Pinpoint the cell where the given text exists, returning its [X, Y] midpoint coordinate. 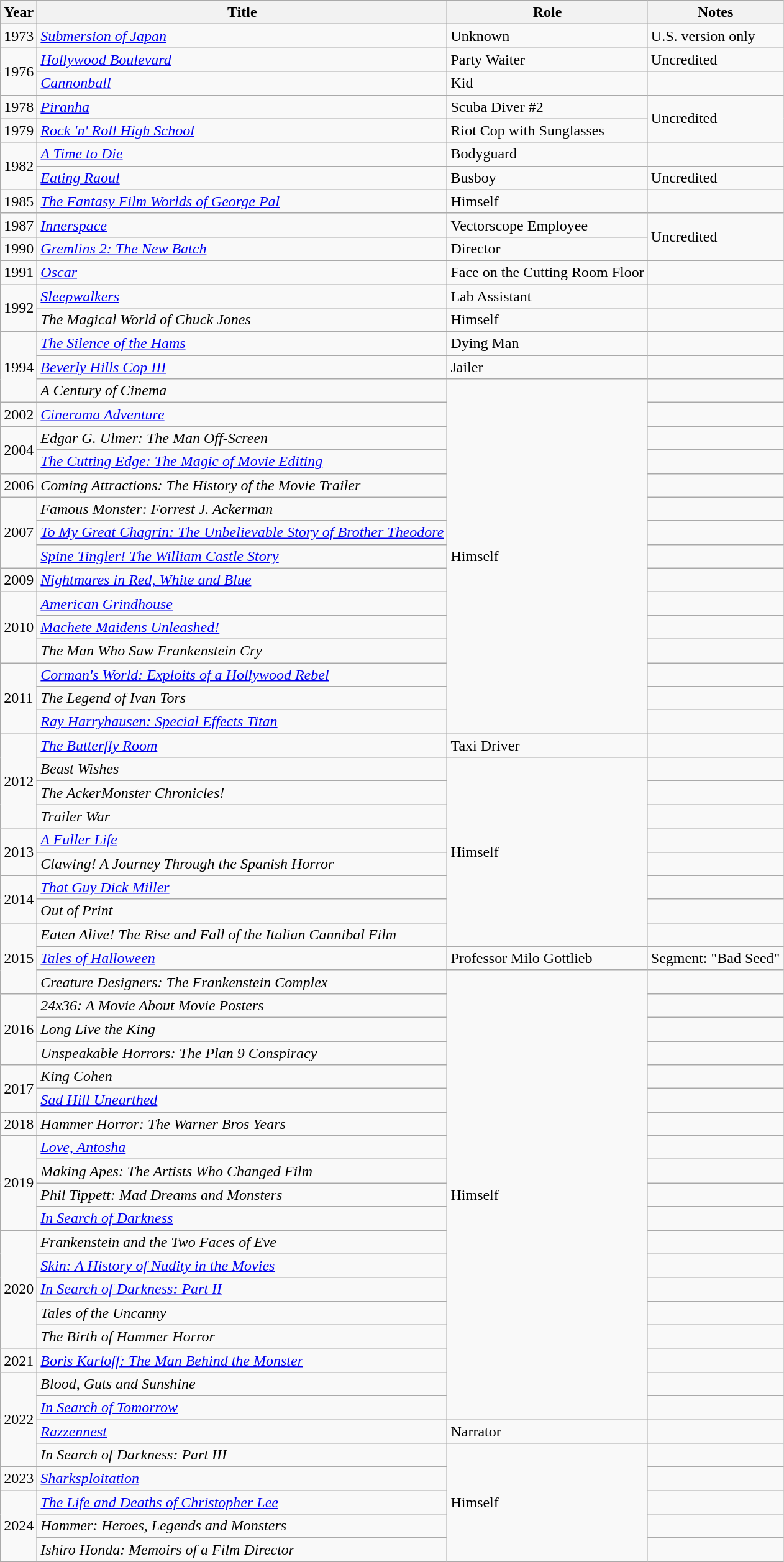
1987 [19, 225]
Beast Wishes [242, 769]
The Cutting Edge: The Magic of Movie Editing [242, 462]
2022 [19, 1419]
The Legend of Ivan Tors [242, 698]
A Century of Cinema [242, 391]
Kid [547, 83]
Love, Antosha [242, 1148]
1994 [19, 367]
The Man Who Saw Frankenstein Cry [242, 651]
Spine Tingler! The William Castle Story [242, 556]
Boris Karloff: The Man Behind the Monster [242, 1360]
In Search of Darkness [242, 1218]
The Life and Deaths of Christopher Lee [242, 1502]
2020 [19, 1289]
1979 [19, 130]
Eaten Alive! The Rise and Fall of the Italian Cannibal Film [242, 934]
Hammer Horror: The Warner Bros Years [242, 1124]
Creature Designers: The Frankenstein Complex [242, 982]
Vectorscope Employee [547, 225]
Unspeakable Horrors: The Plan 9 Conspiracy [242, 1053]
Coming Attractions: The History of the Movie Trailer [242, 485]
That Guy Dick Miller [242, 887]
Professor Milo Gottlieb [547, 958]
To My Great Chagrin: The Unbelievable Story of Brother Theodore [242, 532]
In Search of Tomorrow [242, 1407]
Long Live the King [242, 1029]
In Search of Darkness: Part III [242, 1455]
Rock 'n' Roll High School [242, 130]
Ishiro Honda: Memoirs of a Film Director [242, 1550]
Busboy [547, 178]
2014 [19, 899]
The Magical World of Chuck Jones [242, 320]
The Silence of the Hams [242, 344]
1973 [19, 36]
Riot Cop with Sunglasses [547, 130]
1985 [19, 201]
Dying Man [547, 344]
2004 [19, 450]
Sad Hill Unearthed [242, 1100]
Making Apes: The Artists Who Changed Film [242, 1171]
Role [547, 12]
Oscar [242, 272]
Director [547, 249]
Segment: "Bad Seed" [716, 958]
Innerspace [242, 225]
2012 [19, 781]
Title [242, 12]
Famous Monster: Forrest J. Ackerman [242, 509]
2018 [19, 1124]
2010 [19, 627]
King Cohen [242, 1077]
Frankenstein and the Two Faces of Eve [242, 1242]
Blood, Guts and Sunshine [242, 1384]
Machete Maidens Unleashed! [242, 627]
1976 [19, 71]
2015 [19, 958]
Tales of the Uncanny [242, 1313]
1982 [19, 166]
Hollywood Boulevard [242, 60]
Cinerama Adventure [242, 414]
Eating Raoul [242, 178]
Hammer: Heroes, Legends and Monsters [242, 1526]
Unknown [547, 36]
Phil Tippett: Mad Dreams and Monsters [242, 1195]
2016 [19, 1029]
Nightmares in Red, White and Blue [242, 580]
2006 [19, 485]
Face on the Cutting Room Floor [547, 272]
1990 [19, 249]
Notes [716, 12]
Narrator [547, 1431]
Jailer [547, 367]
2019 [19, 1183]
Gremlins 2: The New Batch [242, 249]
Trailer War [242, 816]
Lab Assistant [547, 296]
Edgar G. Ulmer: The Man Off-Screen [242, 438]
The Butterfly Room [242, 746]
The Fantasy Film Worlds of George Pal [242, 201]
2007 [19, 532]
2017 [19, 1089]
Clawing! A Journey Through the Spanish Horror [242, 864]
Scuba Diver #2 [547, 107]
The Birth of Hammer Horror [242, 1336]
2013 [19, 852]
Ray Harryhausen: Special Effects Titan [242, 722]
Sleepwalkers [242, 296]
Skin: A History of Nudity in the Movies [242, 1266]
Tales of Halloween [242, 958]
2023 [19, 1479]
Sharksploitation [242, 1479]
American Grindhouse [242, 603]
24x36: A Movie About Movie Posters [242, 1005]
Corman's World: Exploits of a Hollywood Rebel [242, 674]
2009 [19, 580]
Piranha [242, 107]
A Fuller Life [242, 840]
A Time to Die [242, 154]
2002 [19, 414]
2011 [19, 698]
The AckerMonster Chronicles! [242, 793]
1978 [19, 107]
U.S. version only [716, 36]
1991 [19, 272]
Beverly Hills Cop III [242, 367]
Year [19, 12]
Submersion of Japan [242, 36]
In Search of Darkness: Part II [242, 1289]
Razzennest [242, 1431]
2021 [19, 1360]
1992 [19, 308]
Party Waiter [547, 60]
Out of Print [242, 911]
Bodyguard [547, 154]
Cannonball [242, 83]
2024 [19, 1526]
Taxi Driver [547, 746]
